From the cell containing the given text, extract its center point as [X, Y] coordinate. 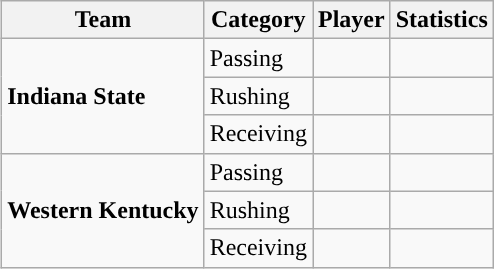
Player [351, 20]
Indiana State [103, 96]
Category [258, 20]
Team [103, 20]
Statistics [442, 20]
Western Kentucky [103, 210]
